For the text-containing cell, return its midpoint in [X, Y] coordinate format. 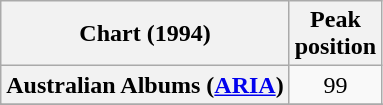
Australian Albums (ARIA) [145, 85]
Peakposition [335, 34]
Chart (1994) [145, 34]
99 [335, 85]
